From the cell containing the given text, extract its center point as (x, y) coordinate. 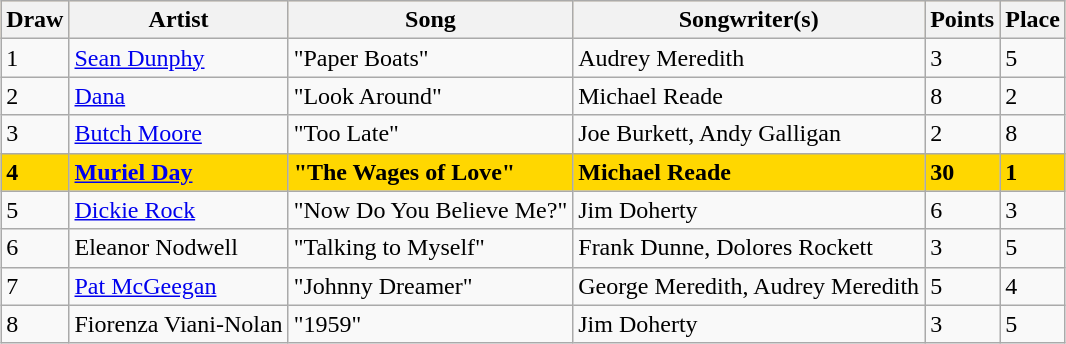
Muriel Day (178, 172)
Fiorenza Viani-Nolan (178, 324)
30 (962, 172)
Joe Burkett, Andy Galligan (749, 134)
Points (962, 20)
Sean Dunphy (178, 58)
"Talking to Myself" (430, 248)
Song (430, 20)
"Johnny Dreamer" (430, 286)
Artist (178, 20)
Butch Moore (178, 134)
"Paper Boats" (430, 58)
7 (35, 286)
"Now Do You Believe Me?" (430, 210)
Audrey Meredith (749, 58)
"The Wages of Love" (430, 172)
"Too Late" (430, 134)
Dickie Rock (178, 210)
Dana (178, 96)
George Meredith, Audrey Meredith (749, 286)
Draw (35, 20)
"Look Around" (430, 96)
"1959" (430, 324)
Frank Dunne, Dolores Rockett (749, 248)
Pat McGeegan (178, 286)
Eleanor Nodwell (178, 248)
Songwriter(s) (749, 20)
Place (1033, 20)
